Provide the [x, y] coordinate of the cell's center where the given text is located.  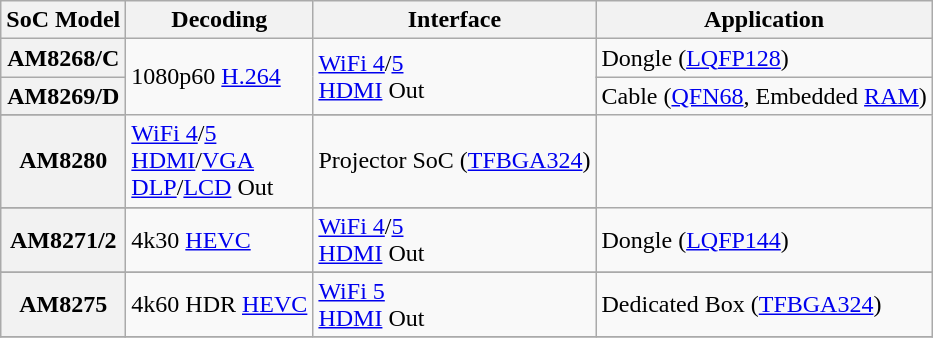
Cable (QFN68, Embedded RAM) [764, 96]
4k60 HDR HEVC [220, 304]
SoC Model [64, 20]
AM8280 [64, 161]
AM8269/D [64, 96]
Decoding [220, 20]
Dedicated Box (TFBGA324) [764, 304]
AM8268/C [64, 58]
1080p60 H.264 [220, 77]
4k30 HEVC [220, 240]
AM8271/2 [64, 240]
Application [764, 20]
Projector SoC (TFBGA324) [454, 161]
WiFi 4/5 HDMI/VGA DLP/LCD Out [220, 161]
Interface [454, 20]
WiFi 5 HDMI Out [454, 304]
AM8275 [64, 304]
Dongle (LQFP128) [764, 58]
Dongle (LQFP144) [764, 240]
